Search for the cell housing the specified text and yield its (x, y) center coordinate. 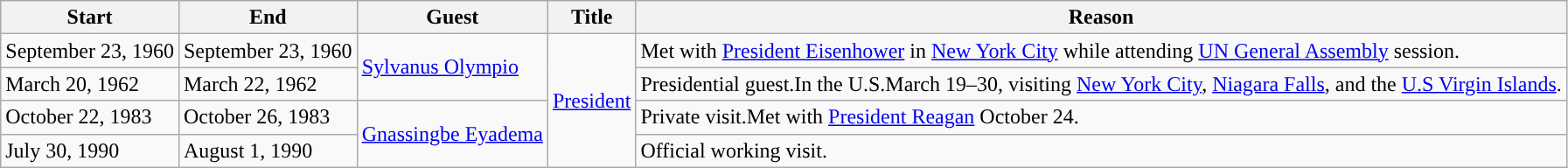
March 22, 1962 (268, 84)
July 30, 1990 (90, 150)
October 22, 1983 (90, 117)
President (591, 101)
October 26, 1983 (268, 117)
March 20, 1962 (90, 84)
Start (90, 17)
Guest (452, 17)
Presidential guest.In the U.S.March 19–30, visiting New York City, Niagara Falls, and the U.S Virgin Islands. (1101, 84)
Official working visit. (1101, 150)
August 1, 1990 (268, 150)
Title (591, 17)
Private visit.Met with President Reagan October 24. (1101, 117)
Sylvanus Olympio (452, 67)
Met with President Eisenhower in New York City while attending UN General Assembly session. (1101, 51)
End (268, 17)
Reason (1101, 17)
Gnassingbe Eyadema (452, 134)
